Extract the [x, y] coordinate from the center of the cell holding the provided text.  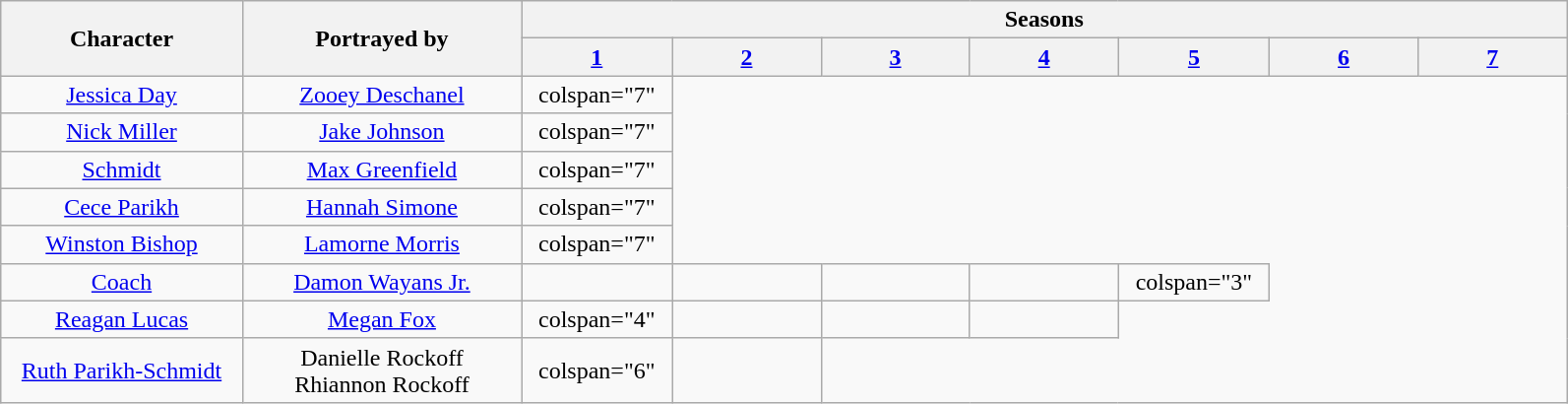
Damon Wayans Jr. [382, 282]
Jessica Day [122, 95]
colspan="6" [596, 370]
3 [896, 57]
5 [1193, 57]
Cece Parikh [122, 207]
7 [1492, 57]
Nick Miller [122, 132]
Max Greenfield [382, 169]
Lamorne Morris [382, 244]
4 [1043, 57]
Seasons [1044, 20]
Megan Fox [382, 319]
Coach [122, 282]
Danielle RockoffRhiannon Rockoff [382, 370]
Character [122, 38]
1 [596, 57]
Reagan Lucas [122, 319]
Schmidt [122, 169]
6 [1345, 57]
2 [746, 57]
Hannah Simone [382, 207]
Ruth Parikh-Schmidt [122, 370]
Portrayed by [382, 38]
Winston Bishop [122, 244]
colspan="3" [1193, 282]
Jake Johnson [382, 132]
Zooey Deschanel [382, 95]
colspan="4" [596, 319]
